Output the (x, y) coordinate of the center of the cell containing the given text.  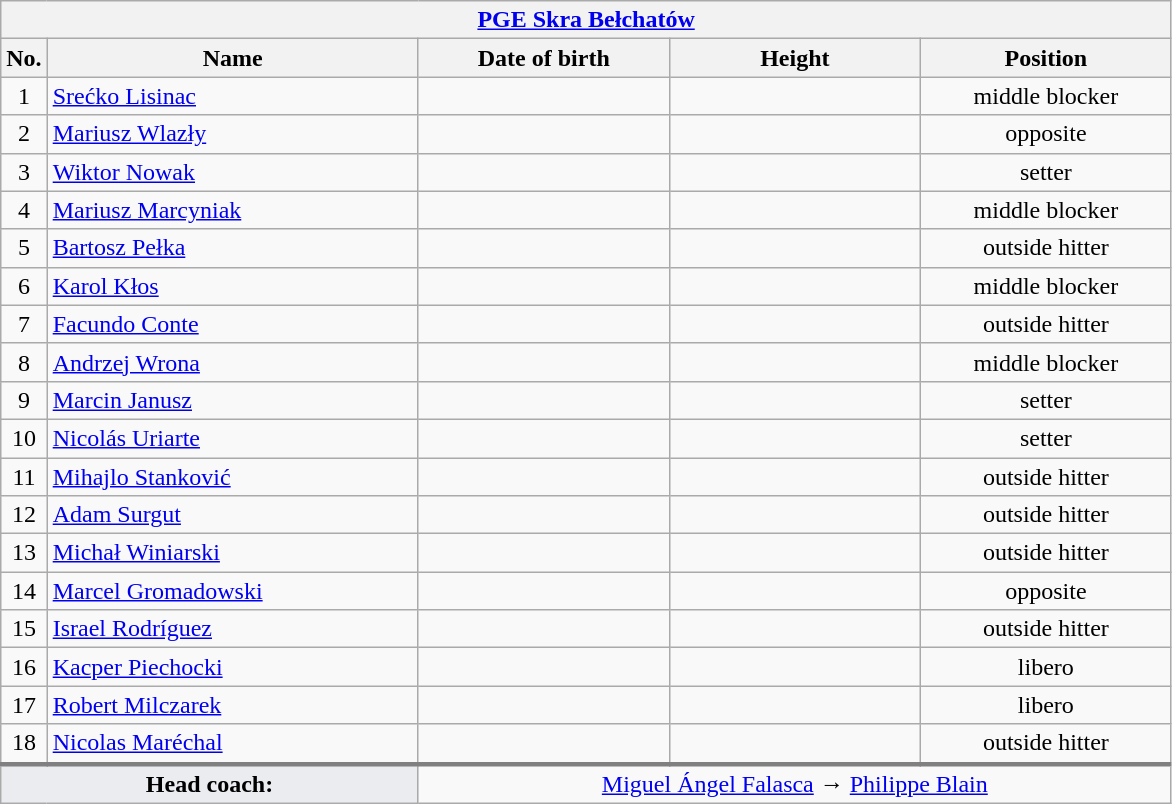
Date of birth (544, 58)
Srećko Lisinac (232, 96)
2 (24, 134)
Name (232, 58)
No. (24, 58)
Facundo Conte (232, 324)
11 (24, 477)
Marcin Janusz (232, 400)
Mihajlo Stanković (232, 477)
9 (24, 400)
Karol Kłos (232, 286)
6 (24, 286)
Adam Surgut (232, 515)
Michał Winiarski (232, 553)
Mariusz Wlazły (232, 134)
Israel Rodríguez (232, 629)
Wiktor Nowak (232, 172)
PGE Skra Bełchatów (586, 20)
1 (24, 96)
5 (24, 248)
Andrzej Wrona (232, 362)
Kacper Piechocki (232, 667)
Nicolas Maréchal (232, 744)
17 (24, 705)
Mariusz Marcyniak (232, 210)
Miguel Ángel Falasca → Philippe Blain (794, 784)
Bartosz Pełka (232, 248)
16 (24, 667)
14 (24, 591)
Nicolás Uriarte (232, 438)
12 (24, 515)
4 (24, 210)
3 (24, 172)
Height (794, 58)
10 (24, 438)
7 (24, 324)
Head coach: (210, 784)
Marcel Gromadowski (232, 591)
Position (1046, 58)
18 (24, 744)
15 (24, 629)
Robert Milczarek (232, 705)
8 (24, 362)
13 (24, 553)
